Output the (X, Y) coordinate of the center of the cell containing the given text.  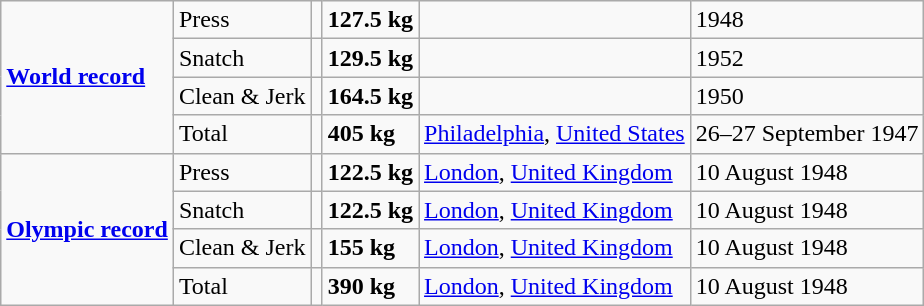
164.5 kg (370, 96)
405 kg (370, 134)
127.5 kg (370, 20)
Philadelphia, United States (555, 134)
390 kg (370, 286)
1952 (807, 58)
1948 (807, 20)
1950 (807, 96)
26–27 September 1947 (807, 134)
World record (88, 77)
129.5 kg (370, 58)
155 kg (370, 248)
Olympic record (88, 229)
